Scan for the cell matching the given text and deliver its (X, Y) coordinate at center. 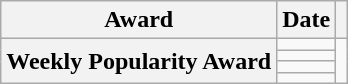
Date (306, 20)
Award (139, 20)
Weekly Popularity Award (139, 61)
